Pinpoint the cell where the given text exists, returning its [X, Y] midpoint coordinate. 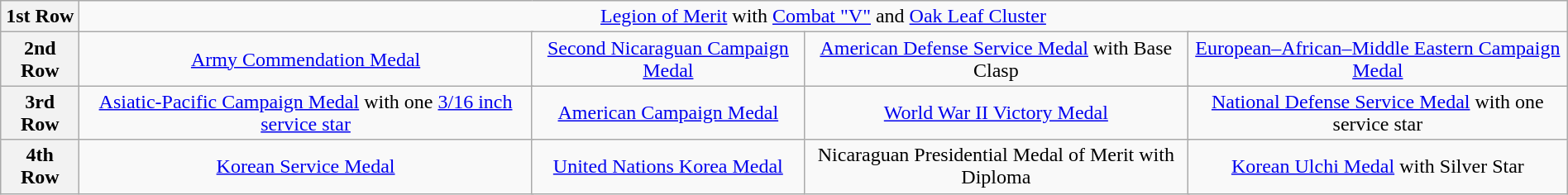
Army Commendation Medal [306, 59]
American Campaign Medal [668, 112]
Second Nicaraguan Campaign Medal [668, 59]
Nicaraguan Presidential Medal of Merit with Diploma [996, 167]
Asiatic-Pacific Campaign Medal with one 3/16 inch service star [306, 112]
Korean Ulchi Medal with Silver Star [1378, 167]
European–African–Middle Eastern Campaign Medal [1378, 59]
1st Row [40, 17]
4th Row [40, 167]
American Defense Service Medal with Base Clasp [996, 59]
National Defense Service Medal with one service star [1378, 112]
3rd Row [40, 112]
United Nations Korea Medal [668, 167]
Legion of Merit with Combat "V" and Oak Leaf Cluster [824, 17]
World War II Victory Medal [996, 112]
2nd Row [40, 59]
Korean Service Medal [306, 167]
